Search for the cell housing the specified text and yield its (X, Y) center coordinate. 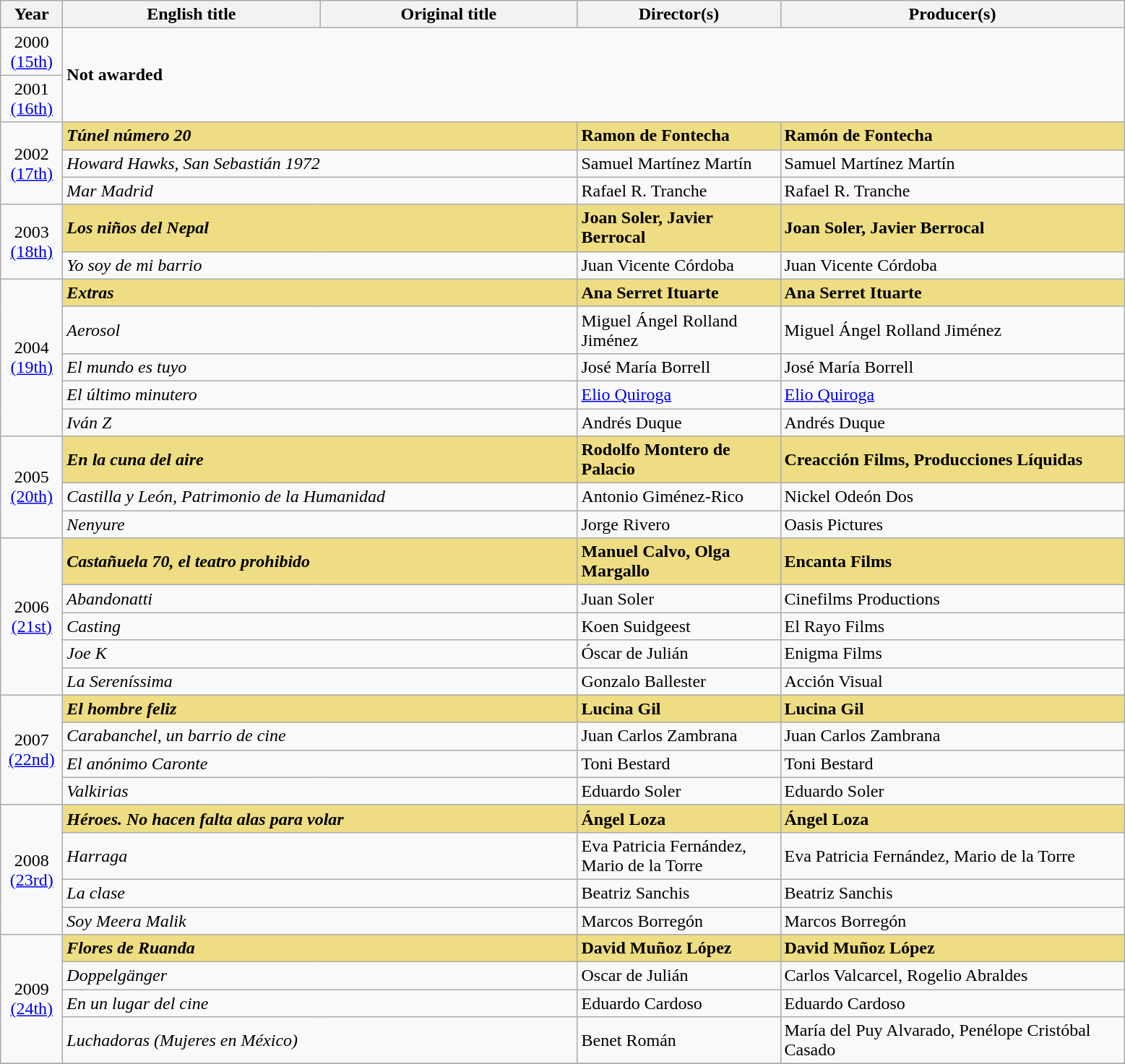
Extras (320, 293)
Oscar de Julián (679, 976)
Castilla y León, Patrimonio de la Humanidad (320, 497)
Nenyure (320, 524)
El hombre feliz (320, 709)
Rodolfo Montero de Palacio (679, 459)
2001(16th) (32, 98)
En un lugar del cine (320, 1003)
2004(19th) (32, 357)
Howard Hawks, San Sebastián 1972 (320, 163)
Benet Román (679, 1040)
2005(20th) (32, 487)
Iván Z (320, 423)
Original title (449, 14)
Luchadoras (Mujeres en México) (320, 1040)
Antonio Giménez-Rico (679, 497)
English title (191, 14)
Manuel Calvo, Olga Margallo (679, 562)
Soy Meera Malik (320, 921)
En la cuna del aire (320, 459)
Mar Madrid (320, 191)
Carlos Valcarcel, Rogelio Abraldes (952, 976)
El anónimo Caronte (320, 764)
Castañuela 70, el teatro prohibido (320, 562)
La Sereníssima (320, 681)
Year (32, 14)
El mundo es tuyo (320, 367)
Aerosol (320, 329)
Joe K (320, 654)
Oasis Pictures (952, 524)
Harraga (320, 855)
Doppelgänger (320, 976)
2006(21st) (32, 617)
Los niños del Nepal (320, 228)
Enigma Films (952, 654)
2009(24th) (32, 1000)
2003(18th) (32, 241)
Director(s) (679, 14)
2008(23rd) (32, 870)
El último minutero (320, 394)
Encanta Films (952, 562)
Juan Soler (679, 599)
Flores de Ruanda (320, 948)
Creacción Films, Producciones Líquidas (952, 459)
Koen Suidgeest (679, 626)
Nickel Odeón Dos (952, 497)
2007(22nd) (32, 750)
Óscar de Julián (679, 654)
2002(17th) (32, 163)
María del Puy Alvarado, Penélope Cristóbal Casado (952, 1040)
2000(15th) (32, 52)
Cinefilms Productions (952, 599)
Túnel número 20 (320, 136)
Acción Visual (952, 681)
Héroes. No hacen falta alas para volar (320, 818)
Not awarded (594, 75)
Casting (320, 626)
Ramon de Fontecha (679, 136)
Producer(s) (952, 14)
El Rayo Films (952, 626)
Abandonatti (320, 599)
Carabanchel, un barrio de cine (320, 736)
La clase (320, 893)
Jorge Rivero (679, 524)
Gonzalo Ballester (679, 681)
Yo soy de mi barrio (320, 265)
Valkirias (320, 791)
Ramón de Fontecha (952, 136)
